Extract the (x, y) coordinate from the center of the cell holding the provided text.  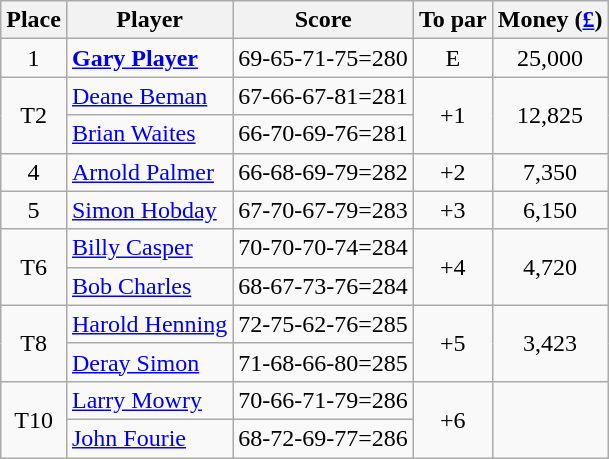
7,350 (550, 172)
72-75-62-76=285 (324, 324)
Score (324, 20)
Billy Casper (149, 248)
+2 (452, 172)
67-66-67-81=281 (324, 96)
66-68-69-79=282 (324, 172)
66-70-69-76=281 (324, 134)
+3 (452, 210)
4,720 (550, 267)
+1 (452, 115)
4 (34, 172)
6,150 (550, 210)
5 (34, 210)
Place (34, 20)
T10 (34, 419)
E (452, 58)
12,825 (550, 115)
Harold Henning (149, 324)
Money (£) (550, 20)
68-67-73-76=284 (324, 286)
69-65-71-75=280 (324, 58)
To par (452, 20)
John Fourie (149, 438)
25,000 (550, 58)
Larry Mowry (149, 400)
Player (149, 20)
68-72-69-77=286 (324, 438)
Gary Player (149, 58)
+6 (452, 419)
Brian Waites (149, 134)
+4 (452, 267)
1 (34, 58)
Deane Beman (149, 96)
71-68-66-80=285 (324, 362)
3,423 (550, 343)
T2 (34, 115)
70-66-71-79=286 (324, 400)
+5 (452, 343)
T8 (34, 343)
T6 (34, 267)
Arnold Palmer (149, 172)
67-70-67-79=283 (324, 210)
Deray Simon (149, 362)
Simon Hobday (149, 210)
Bob Charles (149, 286)
70-70-70-74=284 (324, 248)
